Search for the cell housing the specified text and yield its [x, y] center coordinate. 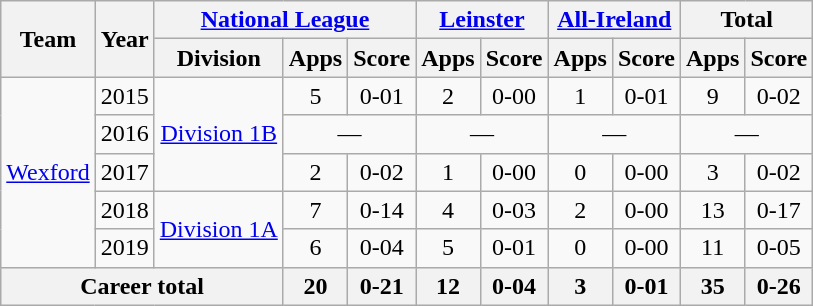
7 [315, 210]
Division [218, 58]
2018 [124, 210]
Total [746, 20]
0-26 [779, 286]
Division 1A [218, 229]
4 [448, 210]
Leinster [482, 20]
20 [315, 286]
0-17 [779, 210]
35 [712, 286]
Year [124, 39]
Team [48, 39]
0-14 [382, 210]
13 [712, 210]
Career total [142, 286]
National League [284, 20]
2019 [124, 248]
12 [448, 286]
Division 1B [218, 134]
Wexford [48, 172]
0-03 [514, 210]
2017 [124, 172]
2016 [124, 134]
9 [712, 96]
6 [315, 248]
All-Ireland [614, 20]
11 [712, 248]
0-21 [382, 286]
0-05 [779, 248]
2015 [124, 96]
